Provide the [x, y] coordinate of the cell's center where the given text is located.  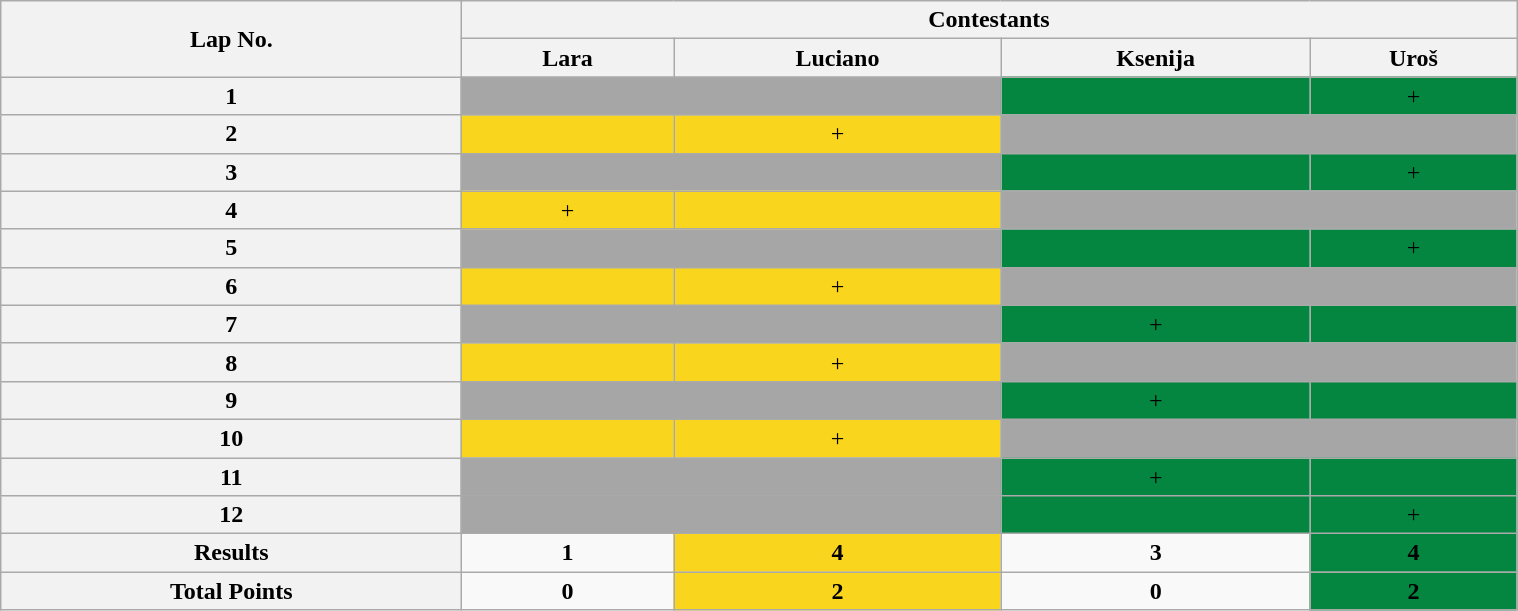
8 [231, 362]
Luciano [838, 58]
12 [231, 515]
Lap No. [231, 39]
Ksenija [1156, 58]
Contestants [988, 20]
9 [231, 400]
10 [231, 438]
7 [231, 324]
5 [231, 248]
11 [231, 477]
Uroš [1413, 58]
6 [231, 286]
Results [231, 553]
Total Points [231, 591]
Lara [568, 58]
